Determine the [X, Y] coordinate at the center of the cell enclosing the given text.  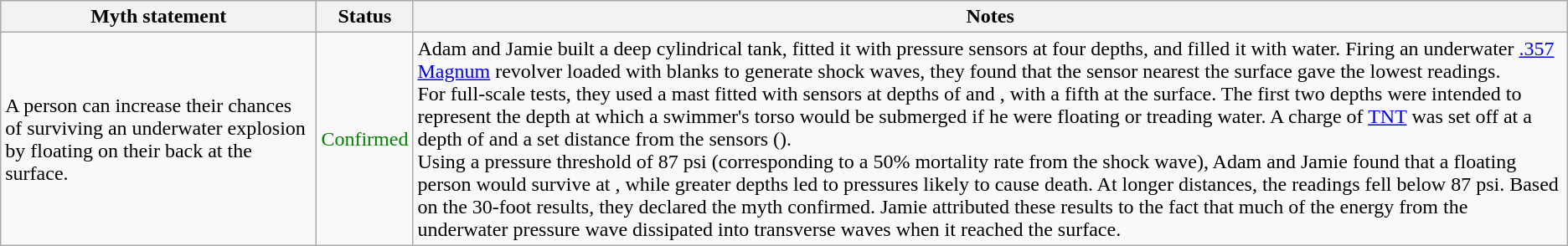
Notes [990, 17]
Myth statement [159, 17]
Confirmed [365, 139]
Status [365, 17]
A person can increase their chances of surviving an underwater explosion by floating on their back at the surface. [159, 139]
